Identify which cell holds the provided text, then report its (X, Y) central coordinate. 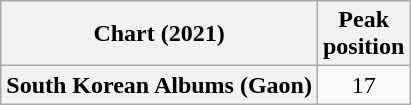
South Korean Albums (Gaon) (160, 85)
17 (363, 85)
Peakposition (363, 34)
Chart (2021) (160, 34)
